Output the [X, Y] coordinate of the center of the cell containing the given text.  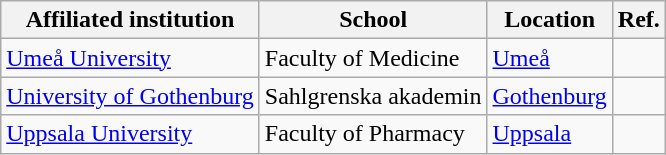
Affiliated institution [130, 20]
Uppsala University [130, 134]
Umeå [550, 58]
Faculty of Medicine [373, 58]
School [373, 20]
Sahlgrenska akademin [373, 96]
University of Gothenburg [130, 96]
Umeå University [130, 58]
Gothenburg [550, 96]
Location [550, 20]
Ref. [638, 20]
Faculty of Pharmacy [373, 134]
Uppsala [550, 134]
